Determine the (X, Y) coordinate at the center of the cell enclosing the given text.  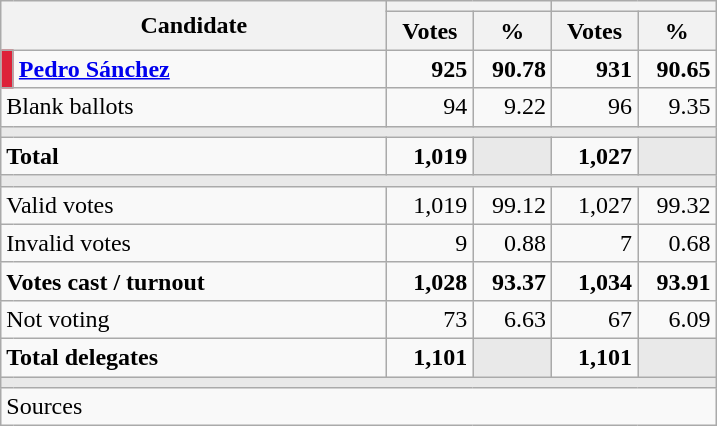
9.35 (678, 107)
9 (430, 243)
96 (594, 107)
99.32 (678, 205)
925 (430, 69)
90.65 (678, 69)
Total delegates (194, 357)
73 (430, 319)
93.91 (678, 281)
99.12 (512, 205)
0.88 (512, 243)
931 (594, 69)
9.22 (512, 107)
1,028 (430, 281)
6.09 (678, 319)
Invalid votes (194, 243)
67 (594, 319)
Pedro Sánchez (200, 69)
Not voting (194, 319)
1,034 (594, 281)
Candidate (194, 26)
Total (194, 156)
Sources (358, 407)
94 (430, 107)
90.78 (512, 69)
93.37 (512, 281)
Blank ballots (194, 107)
6.63 (512, 319)
0.68 (678, 243)
Valid votes (194, 205)
Votes cast / turnout (194, 281)
7 (594, 243)
